Find where the given text appears and provide that cell's center as (x, y) coordinate. 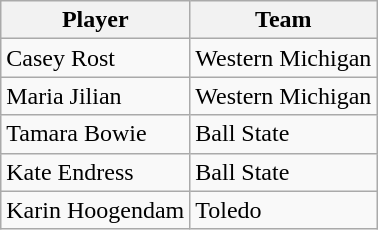
Karin Hoogendam (96, 210)
Maria Jilian (96, 96)
Team (284, 20)
Player (96, 20)
Casey Rost (96, 58)
Tamara Bowie (96, 134)
Kate Endress (96, 172)
Toledo (284, 210)
